Identify which cell holds the provided text, then report its (x, y) central coordinate. 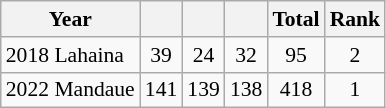
24 (204, 55)
39 (162, 55)
95 (296, 55)
418 (296, 90)
Rank (356, 19)
1 (356, 90)
32 (246, 55)
2022 Mandaue (70, 90)
Year (70, 19)
138 (246, 90)
139 (204, 90)
2018 Lahaina (70, 55)
Total (296, 19)
2 (356, 55)
141 (162, 90)
